Pinpoint the cell where the given text exists, returning its (X, Y) midpoint coordinate. 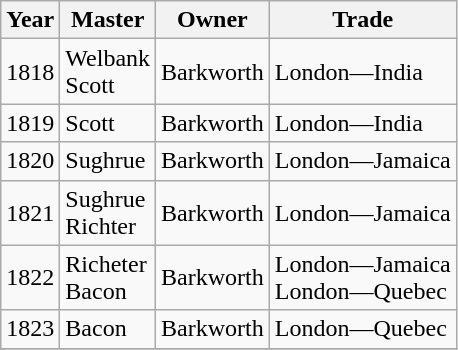
1820 (30, 161)
Year (30, 20)
SughrueRichter (108, 212)
1823 (30, 329)
Bacon (108, 329)
WelbankScott (108, 72)
1818 (30, 72)
Master (108, 20)
1822 (30, 278)
Scott (108, 123)
London—JamaicaLondon—Quebec (362, 278)
Trade (362, 20)
1821 (30, 212)
Owner (213, 20)
RicheterBacon (108, 278)
London—Quebec (362, 329)
Sughrue (108, 161)
1819 (30, 123)
